Determine the (X, Y) coordinate at the center of the cell enclosing the given text.  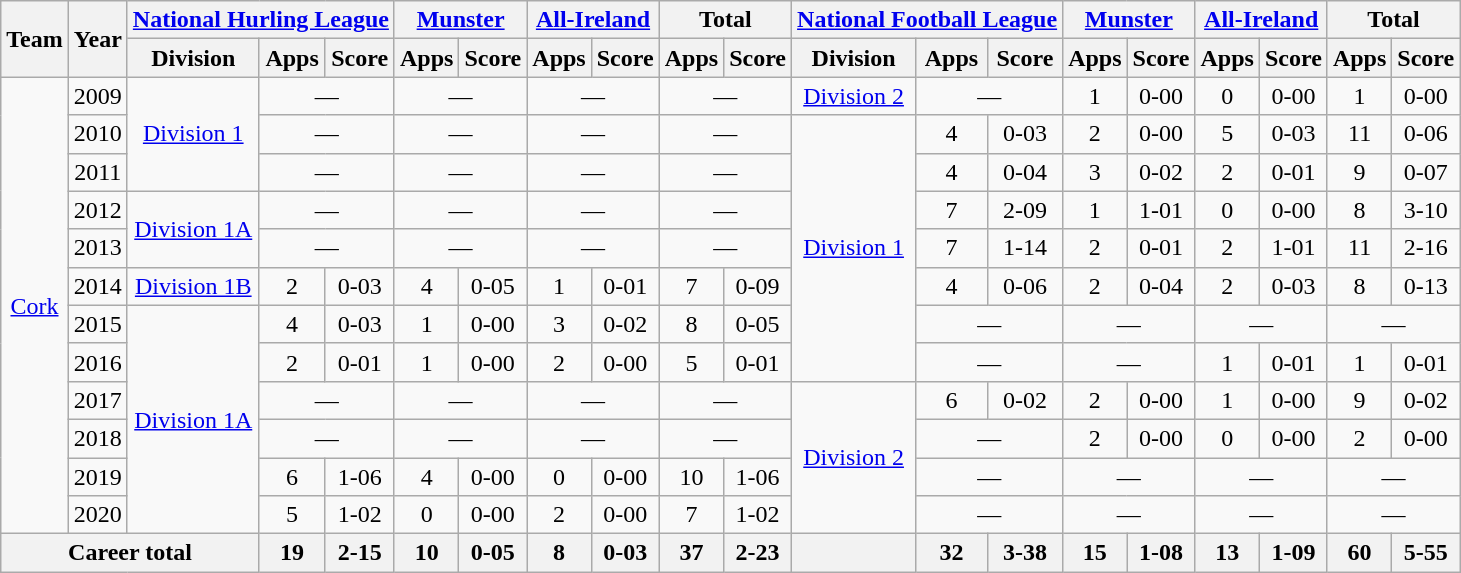
32 (952, 553)
2017 (98, 400)
Team (35, 39)
60 (1359, 553)
3-10 (1426, 210)
15 (1095, 553)
2-15 (360, 553)
2011 (98, 172)
2010 (98, 134)
1-08 (1161, 553)
3-38 (1024, 553)
2018 (98, 438)
1-09 (1293, 553)
2-16 (1426, 248)
2-23 (758, 553)
Career total (130, 553)
2-09 (1024, 210)
5-55 (1426, 553)
2012 (98, 210)
2020 (98, 515)
2019 (98, 477)
2014 (98, 286)
0-07 (1426, 172)
2016 (98, 362)
National Football League (928, 20)
1-14 (1024, 248)
National Hurling League (260, 20)
37 (691, 553)
2013 (98, 248)
19 (292, 553)
Cork (35, 306)
2009 (98, 96)
Year (98, 39)
2015 (98, 324)
0-13 (1426, 286)
13 (1227, 553)
0-09 (758, 286)
Division 1B (193, 286)
